Identify which cell holds the provided text, then report its [x, y] central coordinate. 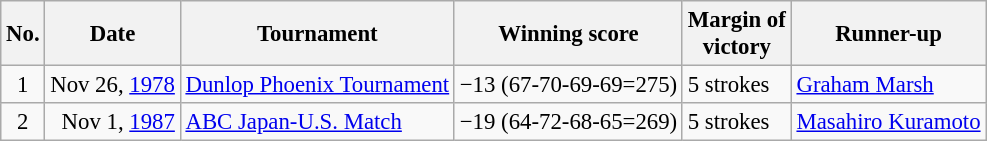
Dunlop Phoenix Tournament [317, 85]
Date [112, 34]
Graham Marsh [888, 85]
−13 (67-70-69-69=275) [568, 85]
2 [23, 122]
ABC Japan-U.S. Match [317, 122]
Nov 26, 1978 [112, 85]
Masahiro Kuramoto [888, 122]
No. [23, 34]
1 [23, 85]
Runner-up [888, 34]
Margin ofvictory [736, 34]
−19 (64-72-68-65=269) [568, 122]
Winning score [568, 34]
Tournament [317, 34]
Nov 1, 1987 [112, 122]
